Find where the given text appears and provide that cell's center as (X, Y) coordinate. 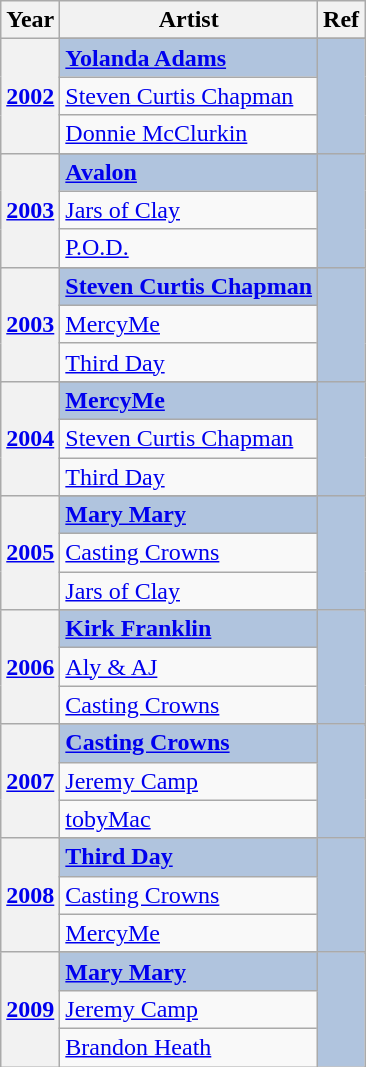
2002 (30, 96)
Year (30, 20)
Ref (342, 20)
2007 (30, 781)
Aly & AJ (189, 667)
2009 (30, 1009)
Avalon (189, 172)
Artist (189, 20)
Yolanda Adams (189, 58)
Brandon Heath (189, 1047)
P.O.D. (189, 248)
2005 (30, 553)
2008 (30, 895)
tobyMac (189, 819)
Donnie McClurkin (189, 134)
2006 (30, 667)
2004 (30, 438)
Kirk Franklin (189, 629)
